Detect which cell encompasses the target text, then output its [x, y] center coordinate. 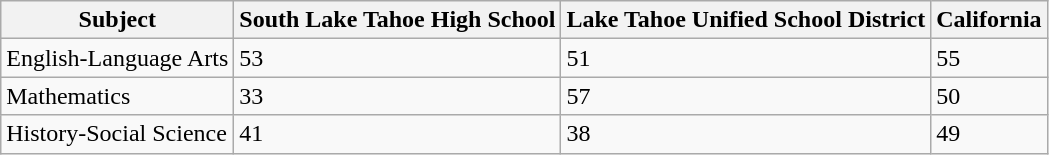
57 [746, 96]
55 [989, 58]
English-Language Arts [118, 58]
South Lake Tahoe High School [398, 20]
Lake Tahoe Unified School District [746, 20]
53 [398, 58]
History-Social Science [118, 134]
California [989, 20]
49 [989, 134]
50 [989, 96]
33 [398, 96]
Subject [118, 20]
51 [746, 58]
Mathematics [118, 96]
38 [746, 134]
41 [398, 134]
